From the cell containing the given text, extract its center point as (X, Y) coordinate. 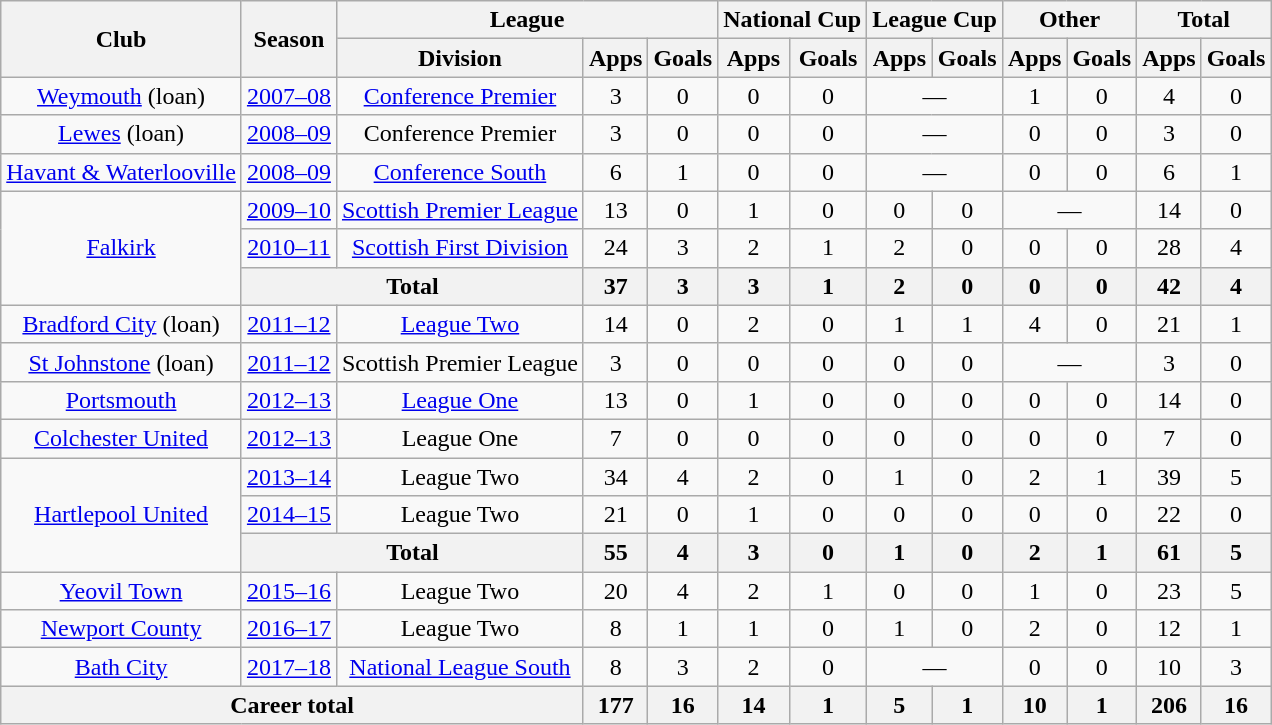
Portsmouth (122, 400)
National Cup (792, 20)
Division (460, 58)
23 (1169, 591)
12 (1169, 629)
Bradford City (loan) (122, 324)
League (526, 20)
2014–15 (288, 515)
42 (1169, 286)
Bath City (122, 667)
28 (1169, 248)
Yeovil Town (122, 591)
177 (615, 705)
National League South (460, 667)
24 (615, 248)
Season (288, 39)
22 (1169, 515)
206 (1169, 705)
Newport County (122, 629)
Conference South (460, 172)
2009–10 (288, 210)
2017–18 (288, 667)
Weymouth (loan) (122, 96)
2007–08 (288, 96)
61 (1169, 553)
Scottish First Division (460, 248)
34 (615, 477)
Career total (292, 705)
Havant & Waterlooville (122, 172)
2016–17 (288, 629)
2013–14 (288, 477)
39 (1169, 477)
Lewes (loan) (122, 134)
Hartlepool United (122, 515)
League Cup (935, 20)
Club (122, 39)
Falkirk (122, 248)
37 (615, 286)
20 (615, 591)
Colchester United (122, 438)
St Johnstone (loan) (122, 362)
55 (615, 553)
Other (1069, 20)
2010–11 (288, 248)
2015–16 (288, 591)
